Determine the [x, y] coordinate at the center of the cell enclosing the given text.  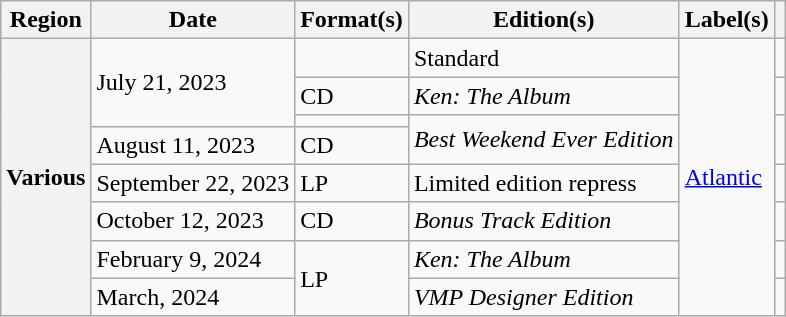
Bonus Track Edition [544, 221]
Format(s) [352, 20]
September 22, 2023 [193, 183]
Atlantic [726, 178]
October 12, 2023 [193, 221]
VMP Designer Edition [544, 297]
February 9, 2024 [193, 259]
March, 2024 [193, 297]
Edition(s) [544, 20]
Label(s) [726, 20]
August 11, 2023 [193, 145]
Standard [544, 58]
Various [46, 178]
Best Weekend Ever Edition [544, 140]
July 21, 2023 [193, 82]
Limited edition repress [544, 183]
Date [193, 20]
Region [46, 20]
